Pinpoint the cell where the given text exists, returning its (x, y) midpoint coordinate. 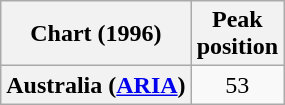
Chart (1996) (96, 34)
53 (237, 85)
Australia (ARIA) (96, 85)
Peakposition (237, 34)
